For the text-containing cell, return its midpoint in [x, y] coordinate format. 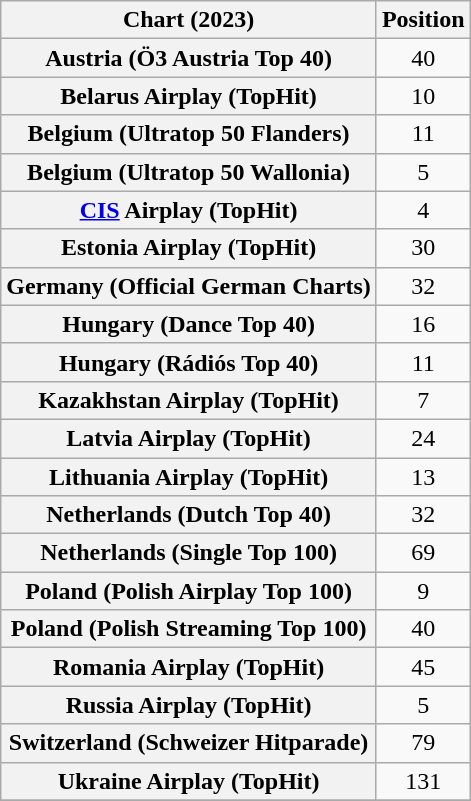
Lithuania Airplay (TopHit) [189, 477]
13 [423, 477]
4 [423, 210]
Netherlands (Dutch Top 40) [189, 515]
Chart (2023) [189, 20]
79 [423, 743]
45 [423, 667]
Ukraine Airplay (TopHit) [189, 781]
30 [423, 248]
Switzerland (Schweizer Hitparade) [189, 743]
Hungary (Rádiós Top 40) [189, 362]
10 [423, 96]
Kazakhstan Airplay (TopHit) [189, 400]
Romania Airplay (TopHit) [189, 667]
Poland (Polish Airplay Top 100) [189, 591]
Position [423, 20]
24 [423, 438]
Belgium (Ultratop 50 Wallonia) [189, 172]
Netherlands (Single Top 100) [189, 553]
Austria (Ö3 Austria Top 40) [189, 58]
7 [423, 400]
Germany (Official German Charts) [189, 286]
9 [423, 591]
Estonia Airplay (TopHit) [189, 248]
CIS Airplay (TopHit) [189, 210]
Belgium (Ultratop 50 Flanders) [189, 134]
69 [423, 553]
Poland (Polish Streaming Top 100) [189, 629]
Belarus Airplay (TopHit) [189, 96]
Latvia Airplay (TopHit) [189, 438]
Hungary (Dance Top 40) [189, 324]
16 [423, 324]
131 [423, 781]
Russia Airplay (TopHit) [189, 705]
